For the text-containing cell, return its midpoint in (X, Y) coordinate format. 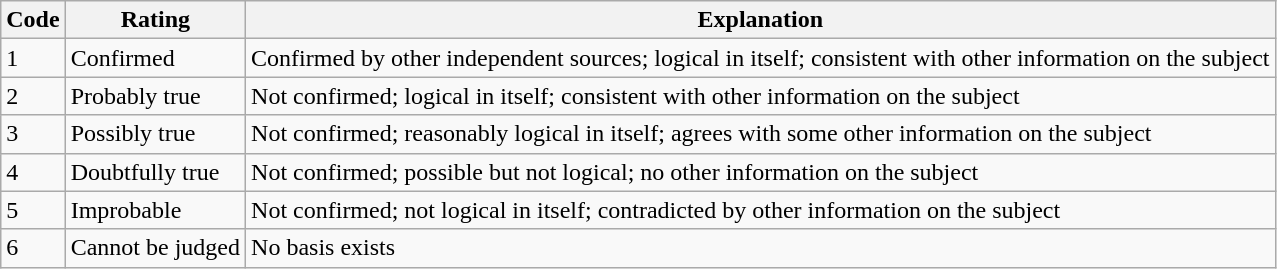
No basis exists (761, 248)
6 (33, 248)
Explanation (761, 20)
Improbable (155, 210)
Cannot be judged (155, 248)
2 (33, 96)
5 (33, 210)
Confirmed (155, 58)
Not confirmed; possible but not logical; no other information on the subject (761, 172)
Not confirmed; not logical in itself; contradicted by other information on the subject (761, 210)
Code (33, 20)
Rating (155, 20)
Probably true (155, 96)
4 (33, 172)
Confirmed by other independent sources; logical in itself; consistent with other information on the subject (761, 58)
Not confirmed; reasonably logical in itself; agrees with some other information on the subject (761, 134)
Possibly true (155, 134)
3 (33, 134)
1 (33, 58)
Not confirmed; logical in itself; consistent with other information on the subject (761, 96)
Doubtfully true (155, 172)
